Return the (x, y) coordinate for the center point of the cell that contains the specified text.  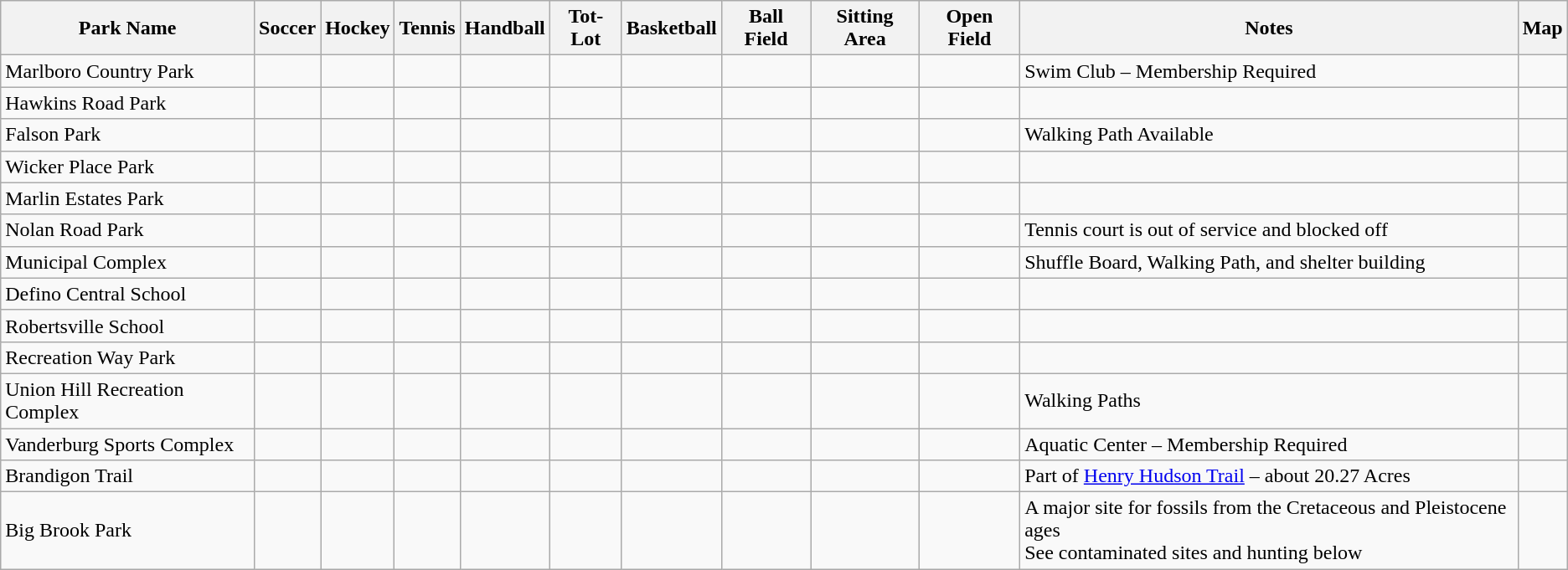
Nolan Road Park (127, 230)
Hockey (358, 28)
Marlin Estates Park (127, 198)
Map (1543, 28)
Tennis (427, 28)
Brandigon Trail (127, 476)
A major site for fossils from the Cretaceous and Pleistocene ages See contaminated sites and hunting below (1269, 531)
Big Brook Park (127, 531)
Hawkins Road Park (127, 103)
Tot-Lot (585, 28)
Sitting Area (864, 28)
Recreation Way Park (127, 357)
Union Hill Recreation Complex (127, 400)
Handball (504, 28)
Basketball (672, 28)
Part of Henry Hudson Trail – about 20.27 Acres (1269, 476)
Shuffle Board, Walking Path, and shelter building (1269, 262)
Open Field (969, 28)
Marlboro Country Park (127, 71)
Walking Path Available (1269, 135)
Walking Paths (1269, 400)
Notes (1269, 28)
Robertsville School (127, 326)
Ball Field (766, 28)
Park Name (127, 28)
Swim Club – Membership Required (1269, 71)
Tennis court is out of service and blocked off (1269, 230)
Vanderburg Sports Complex (127, 444)
Wicker Place Park (127, 167)
Soccer (288, 28)
Municipal Complex (127, 262)
Falson Park (127, 135)
Aquatic Center – Membership Required (1269, 444)
Defino Central School (127, 294)
